Detect which cell encompasses the target text, then output its [x, y] center coordinate. 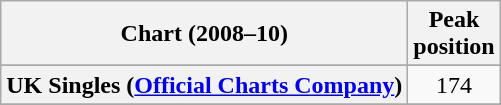
UK Singles (Official Charts Company) [204, 85]
174 [454, 85]
Chart (2008–10) [204, 34]
Peakposition [454, 34]
